Extract the [x, y] coordinate from the center of the cell holding the provided text.  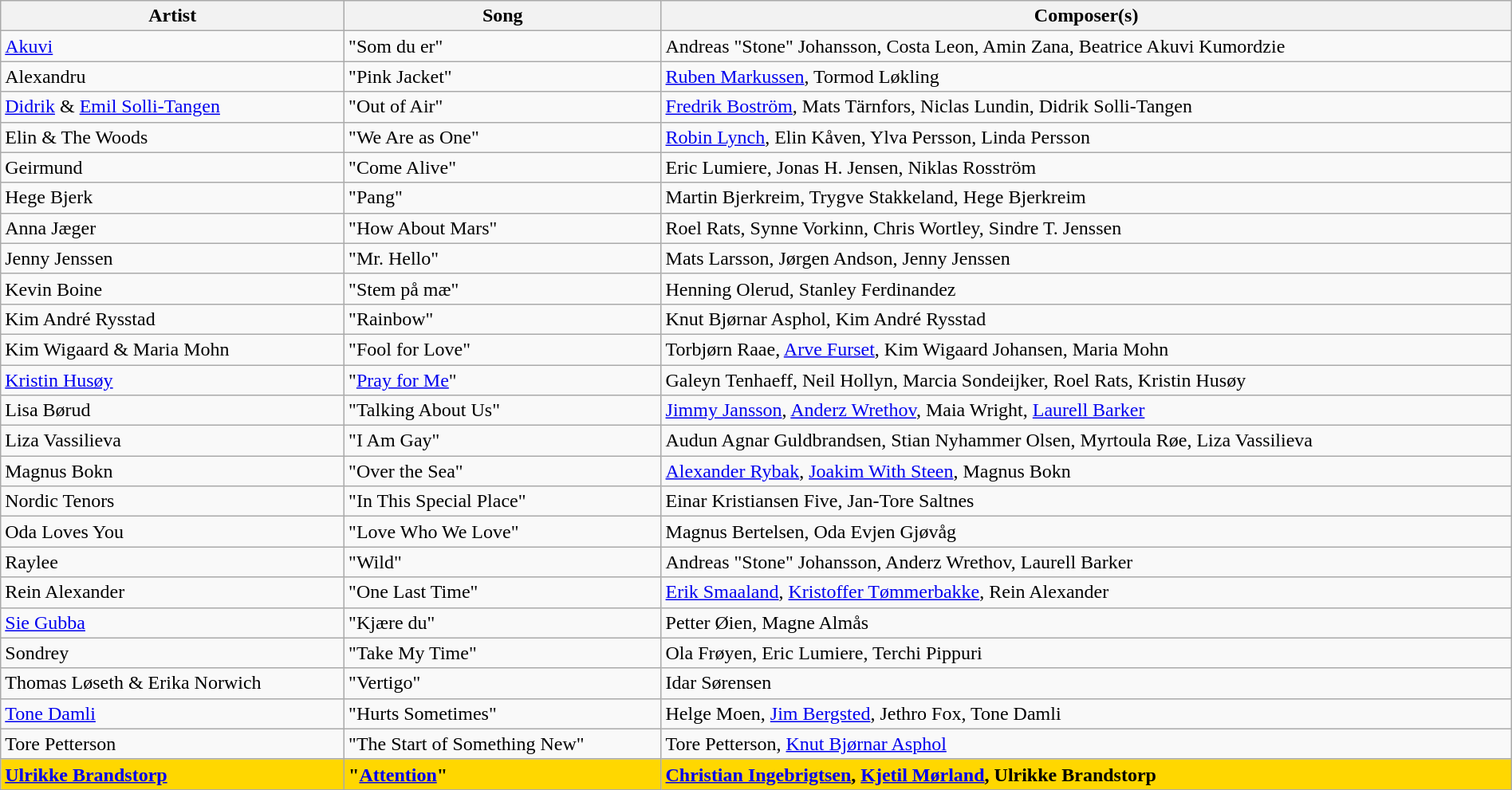
Composer(s) [1086, 16]
Kim André Rysstad [172, 319]
Roel Rats, Synne Vorkinn, Chris Wortley, Sindre T. Jenssen [1086, 228]
Andreas "Stone" Johansson, Anderz Wrethov, Laurell Barker [1086, 562]
"Hurts Sometimes" [502, 713]
"How About Mars" [502, 228]
"We Are as One" [502, 137]
"Fool for Love" [502, 349]
Ruben Markussen, Tormod Løkling [1086, 77]
"Mr. Hello" [502, 258]
Idar Sørensen [1086, 683]
Andreas "Stone" Johansson, Costa Leon, Amin Zana, Beatrice Akuvi Kumordzie [1086, 46]
Artist [172, 16]
Elin & The Woods [172, 137]
Alexandru [172, 77]
Thomas Løseth & Erika Norwich [172, 683]
Knut Bjørnar Asphol, Kim André Rysstad [1086, 319]
Kevin Boine [172, 289]
Hege Bjerk [172, 198]
Henning Olerud, Stanley Ferdinandez [1086, 289]
Akuvi [172, 46]
Anna Jæger [172, 228]
Oda Loves You [172, 532]
Petter Øien, Magne Almås [1086, 623]
"Take My Time" [502, 653]
Einar Kristiansen Five, Jan-Tore Saltnes [1086, 501]
"Love Who We Love" [502, 532]
"Wild" [502, 562]
Magnus Bokn [172, 471]
"The Start of Something New" [502, 744]
"Vertigo" [502, 683]
Galeyn Tenhaeff, Neil Hollyn, Marcia Sondeijker, Roel Rats, Kristin Husøy [1086, 380]
"Kjære du" [502, 623]
Kristin Husøy [172, 380]
Fredrik Boström, Mats Tärnfors, Niclas Lundin, Didrik Solli-Tangen [1086, 107]
Martin Bjerkreim, Trygve Stakkeland, Hege Bjerkreim [1086, 198]
Sie Gubba [172, 623]
Geirmund [172, 167]
"I Am Gay" [502, 441]
Ola Frøyen, Eric Lumiere, Terchi Pippuri [1086, 653]
Tone Damli [172, 713]
Mats Larsson, Jørgen Andson, Jenny Jenssen [1086, 258]
"One Last Time" [502, 592]
"Pray for Me" [502, 380]
"Come Alive" [502, 167]
"Som du er" [502, 46]
Erik Smaaland, Kristoffer Tømmerbakke, Rein Alexander [1086, 592]
Nordic Tenors [172, 501]
Tore Petterson, Knut Bjørnar Asphol [1086, 744]
Audun Agnar Guldbrandsen, Stian Nyhammer Olsen, Myrtoula Røe, Liza Vassilieva [1086, 441]
Robin Lynch, Elin Kåven, Ylva Persson, Linda Persson [1086, 137]
"Pink Jacket" [502, 77]
Ulrikke Brandstorp [172, 774]
Jimmy Jansson, Anderz Wrethov, Maia Wright, Laurell Barker [1086, 411]
Raylee [172, 562]
"Stem på mæ" [502, 289]
"Pang" [502, 198]
"Over the Sea" [502, 471]
"Attention" [502, 774]
Torbjørn Raae, Arve Furset, Kim Wigaard Johansen, Maria Mohn [1086, 349]
Eric Lumiere, Jonas H. Jensen, Niklas Rosström [1086, 167]
Helge Moen, Jim Bergsted, Jethro Fox, Tone Damli [1086, 713]
Magnus Bertelsen, Oda Evjen Gjøvåg [1086, 532]
"In This Special Place" [502, 501]
Didrik & Emil Solli-Tangen [172, 107]
Song [502, 16]
Alexander Rybak, Joakim With Steen, Magnus Bokn [1086, 471]
Sondrey [172, 653]
Christian Ingebrigtsen, Kjetil Mørland, Ulrikke Brandstorp [1086, 774]
Lisa Børud [172, 411]
Liza Vassilieva [172, 441]
"Rainbow" [502, 319]
Kim Wigaard & Maria Mohn [172, 349]
Tore Petterson [172, 744]
"Talking About Us" [502, 411]
"Out of Air" [502, 107]
Jenny Jenssen [172, 258]
Rein Alexander [172, 592]
